Search for the cell housing the specified text and yield its (X, Y) center coordinate. 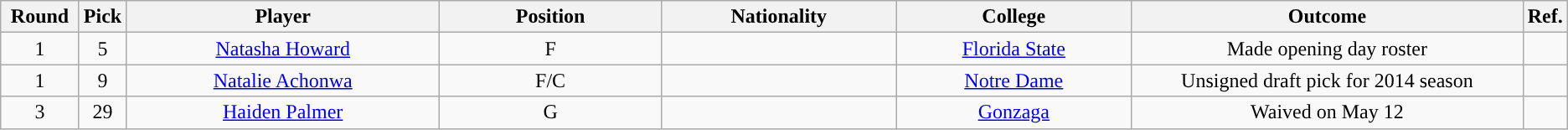
29 (102, 112)
College (1014, 17)
Position (551, 17)
Nationality (779, 17)
Notre Dame (1014, 81)
Haiden Palmer (283, 112)
Gonzaga (1014, 112)
Pick (102, 17)
Unsigned draft pick for 2014 season (1328, 81)
Florida State (1014, 49)
3 (40, 112)
Player (283, 17)
Outcome (1328, 17)
Natasha Howard (283, 49)
Round (40, 17)
Ref. (1545, 17)
Waived on May 12 (1328, 112)
Natalie Achonwa (283, 81)
9 (102, 81)
G (551, 112)
5 (102, 49)
Made opening day roster (1328, 49)
F (551, 49)
F/C (551, 81)
